Detect which cell encompasses the target text, then output its [X, Y] center coordinate. 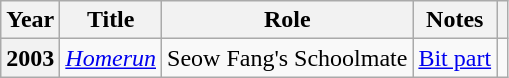
Notes [455, 20]
Seow Fang's Schoolmate [288, 58]
Role [288, 20]
Title [111, 20]
Bit part [455, 58]
Year [30, 20]
Homerun [111, 58]
2003 [30, 58]
